Return [X, Y] of the center of cell containing provided text 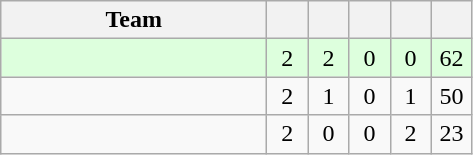
62 [452, 58]
Team [134, 20]
23 [452, 134]
50 [452, 96]
